From the cell containing the given text, extract its center point as [X, Y] coordinate. 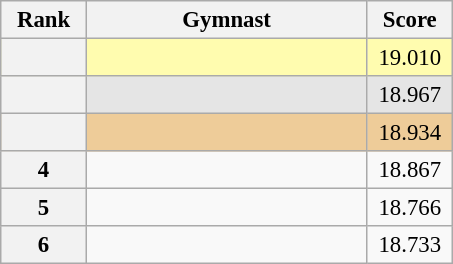
Rank [44, 20]
4 [44, 170]
5 [44, 208]
18.766 [410, 208]
18.934 [410, 133]
18.967 [410, 95]
6 [44, 245]
18.867 [410, 170]
19.010 [410, 58]
18.733 [410, 245]
Gymnast [226, 20]
Score [410, 20]
